Find where the given text appears and provide that cell's center as [x, y] coordinate. 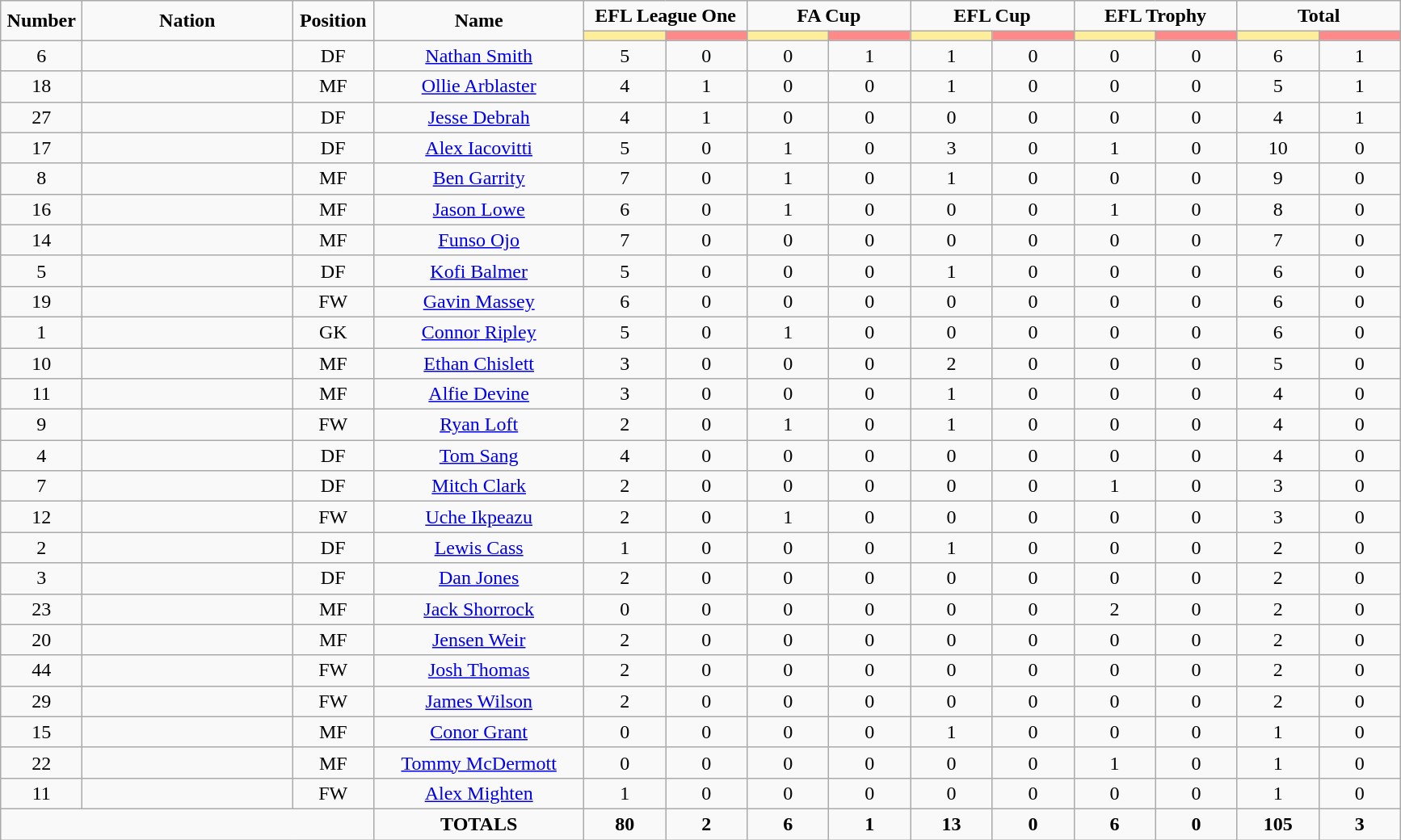
EFL Cup [992, 16]
Funso Ojo [479, 240]
19 [42, 301]
105 [1278, 824]
FA Cup [829, 16]
Position [333, 21]
Alex Mighten [479, 793]
Josh Thomas [479, 670]
14 [42, 240]
27 [42, 117]
Nathan Smith [479, 56]
22 [42, 762]
Jason Lowe [479, 209]
23 [42, 609]
Uche Ikpeazu [479, 517]
Jesse Debrah [479, 117]
12 [42, 517]
Tommy McDermott [479, 762]
Number [42, 21]
GK [333, 332]
44 [42, 670]
16 [42, 209]
Dan Jones [479, 578]
Ethan Chislett [479, 363]
Tom Sang [479, 456]
Lewis Cass [479, 548]
TOTALS [479, 824]
Ben Garrity [479, 178]
EFL Trophy [1155, 16]
Gavin Massey [479, 301]
EFL League One [666, 16]
Ryan Loft [479, 425]
Nation [187, 21]
18 [42, 86]
80 [625, 824]
Kofi Balmer [479, 271]
Alex Iacovitti [479, 148]
20 [42, 640]
Total [1319, 16]
Jensen Weir [479, 640]
Ollie Arblaster [479, 86]
Alfie Devine [479, 394]
Connor Ripley [479, 332]
17 [42, 148]
James Wilson [479, 701]
29 [42, 701]
Mitch Clark [479, 486]
Name [479, 21]
Jack Shorrock [479, 609]
Conor Grant [479, 732]
15 [42, 732]
13 [952, 824]
